Pinpoint the cell where the given text exists, returning its [X, Y] midpoint coordinate. 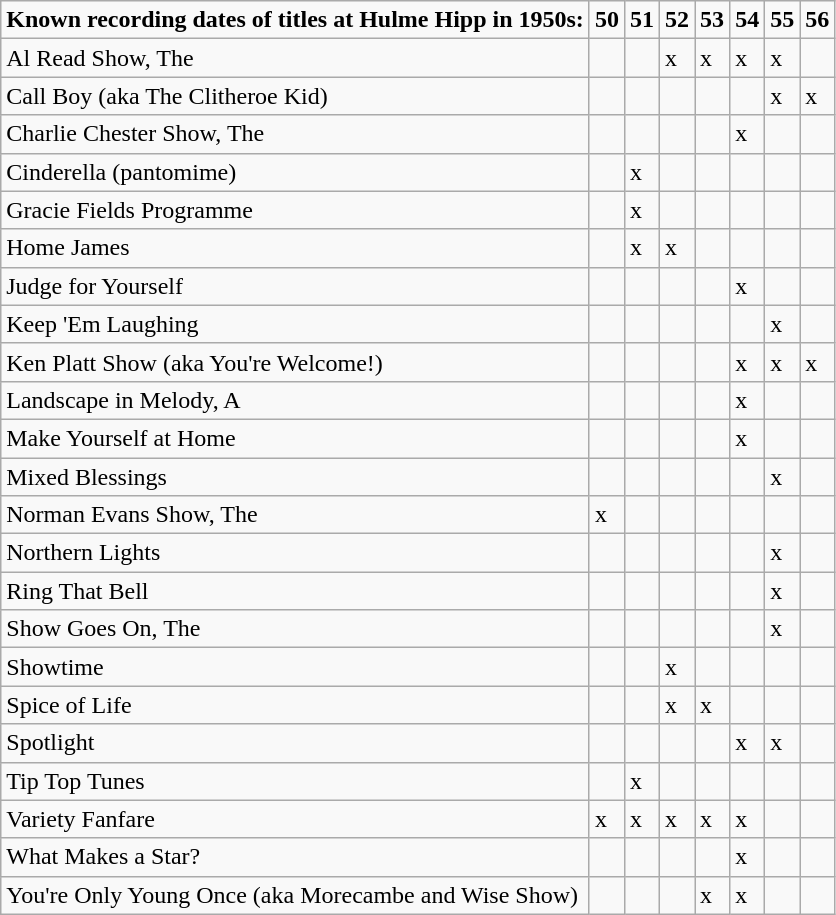
54 [748, 20]
Showtime [296, 667]
50 [606, 20]
Northern Lights [296, 553]
Variety Fanfare [296, 819]
You're Only Young Once (aka Morecambe and Wise Show) [296, 895]
Tip Top Tunes [296, 781]
Mixed Blessings [296, 477]
Spotlight [296, 743]
Ken Platt Show (aka You're Welcome!) [296, 362]
Landscape in Melody, A [296, 400]
Norman Evans Show, The [296, 515]
Keep 'Em Laughing [296, 324]
Make Yourself at Home [296, 438]
Charlie Chester Show, The [296, 134]
Known recording dates of titles at Hulme Hipp in 1950s: [296, 20]
Ring That Bell [296, 591]
Cinderella (pantomime) [296, 172]
55 [782, 20]
Gracie Fields Programme [296, 210]
53 [712, 20]
What Makes a Star? [296, 857]
Show Goes On, The [296, 629]
52 [678, 20]
Call Boy (aka The Clitheroe Kid) [296, 96]
56 [818, 20]
51 [642, 20]
Spice of Life [296, 705]
Judge for Yourself [296, 286]
Al Read Show, The [296, 58]
Home James [296, 248]
